Scan for the cell matching the given text and deliver its (x, y) coordinate at center. 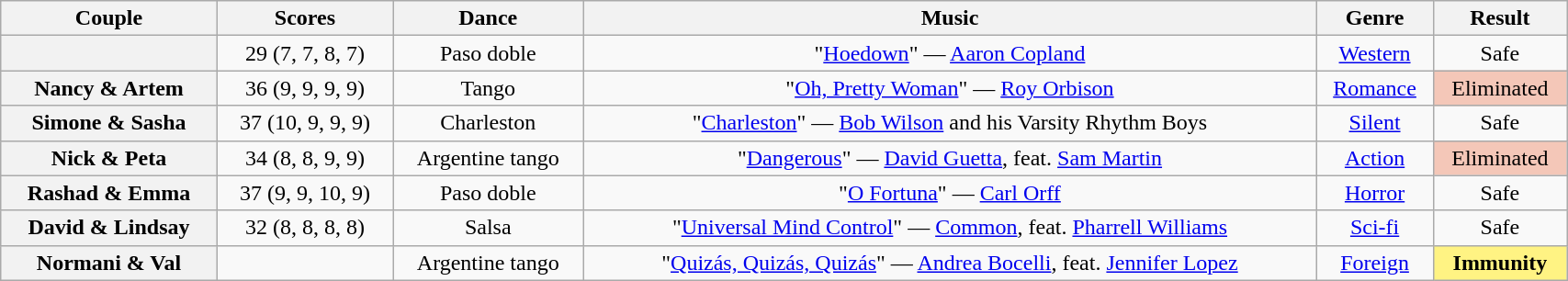
"Universal Mind Control" — Common, feat. Pharrell Williams (950, 228)
37 (10, 9, 9, 9) (305, 123)
"Charleston" — Bob Wilson and his Varsity Rhythm Boys (950, 123)
Western (1374, 53)
32 (8, 8, 8, 8) (305, 228)
Sci-fi (1374, 228)
"Dangerous" — David Guetta, feat. Sam Martin (950, 158)
36 (9, 9, 9, 9) (305, 88)
Genre (1374, 18)
Silent (1374, 123)
"Hoedown" — Aaron Copland (950, 53)
David & Lindsay (109, 228)
Result (1500, 18)
Romance (1374, 88)
Rashad & Emma (109, 193)
"Quizás, Quizás, Quizás" — Andrea Bocelli, feat. Jennifer Lopez (950, 263)
Horror (1374, 193)
Nancy & Artem (109, 88)
Normani & Val (109, 263)
"O Fortuna" — Carl Orff (950, 193)
37 (9, 9, 10, 9) (305, 193)
Tango (489, 88)
34 (8, 8, 9, 9) (305, 158)
Couple (109, 18)
Foreign (1374, 263)
Nick & Peta (109, 158)
Salsa (489, 228)
Scores (305, 18)
Dance (489, 18)
29 (7, 7, 8, 7) (305, 53)
"Oh, Pretty Woman" — Roy Orbison (950, 88)
Immunity (1500, 263)
Music (950, 18)
Simone & Sasha (109, 123)
Charleston (489, 123)
Action (1374, 158)
